Identify which cell holds the provided text, then report its (X, Y) central coordinate. 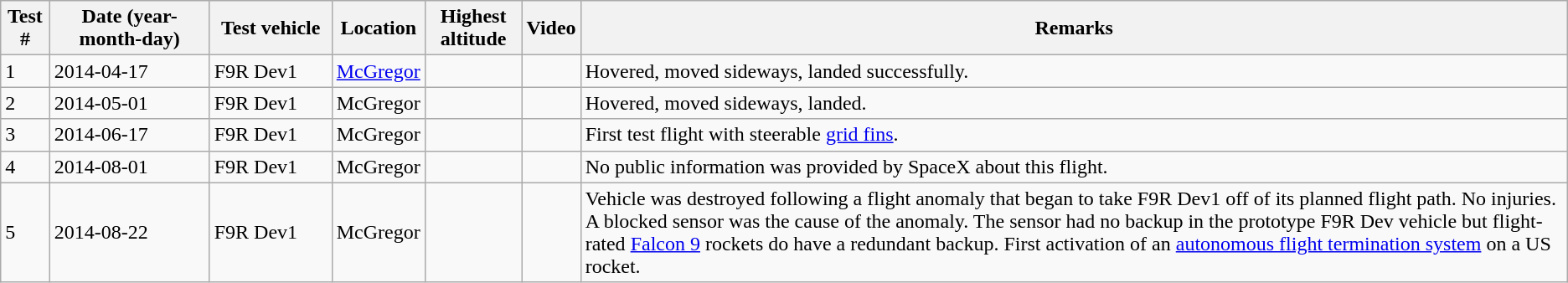
2014-08-01 (129, 167)
Date (year-month-day) (129, 28)
2014-06-17 (129, 135)
Hovered, moved sideways, landed. (1074, 103)
2014-08-22 (129, 233)
1 (25, 71)
Video (551, 28)
4 (25, 167)
Test # (25, 28)
2014-04-17 (129, 71)
3 (25, 135)
Location (379, 28)
2 (25, 103)
First test flight with steerable grid fins. (1074, 135)
No public information was provided by SpaceX about this flight. (1074, 167)
Test vehicle (271, 28)
Hovered, moved sideways, landed successfully. (1074, 71)
5 (25, 233)
2014-05-01 (129, 103)
Remarks (1074, 28)
Highest altitude (473, 28)
